For the text-containing cell, return its midpoint in (x, y) coordinate format. 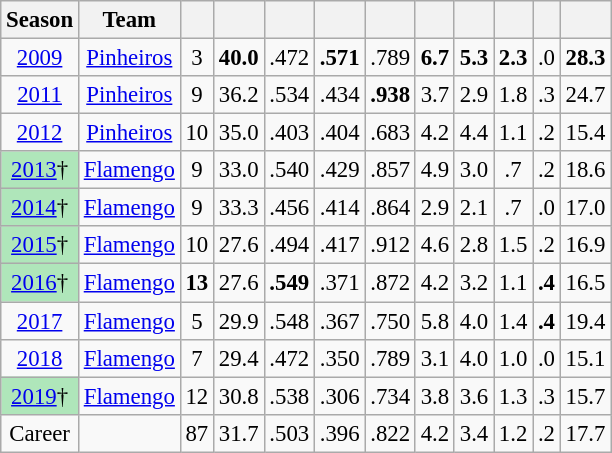
4.6 (434, 245)
.306 (339, 396)
15.7 (585, 396)
2.3 (514, 58)
.912 (390, 245)
40.0 (239, 58)
3.4 (474, 433)
3 (196, 58)
.403 (289, 133)
2017 (40, 321)
29.4 (239, 358)
.414 (339, 208)
.549 (289, 283)
.503 (289, 433)
13 (196, 283)
12 (196, 396)
30.8 (239, 396)
.429 (339, 170)
17.0 (585, 208)
4.9 (434, 170)
28.3 (585, 58)
.404 (339, 133)
1.5 (514, 245)
87 (196, 433)
2015† (40, 245)
3.0 (474, 170)
16.9 (585, 245)
17.7 (585, 433)
Team (129, 20)
.434 (339, 95)
24.7 (585, 95)
1.0 (514, 358)
1.3 (514, 396)
5.8 (434, 321)
2009 (40, 58)
3.2 (474, 283)
33.0 (239, 170)
.872 (390, 283)
18.6 (585, 170)
.734 (390, 396)
36.2 (239, 95)
.822 (390, 433)
.538 (289, 396)
3.7 (434, 95)
.417 (339, 245)
2012 (40, 133)
31.7 (239, 433)
.540 (289, 170)
33.3 (239, 208)
Season (40, 20)
.683 (390, 133)
1.4 (514, 321)
.571 (339, 58)
15.4 (585, 133)
2011 (40, 95)
.456 (289, 208)
29.9 (239, 321)
35.0 (239, 133)
.350 (339, 358)
1.2 (514, 433)
.367 (339, 321)
7 (196, 358)
2018 (40, 358)
.750 (390, 321)
.857 (390, 170)
.534 (289, 95)
3.8 (434, 396)
4.4 (474, 133)
2.1 (474, 208)
.548 (289, 321)
3.1 (434, 358)
1.8 (514, 95)
15.1 (585, 358)
.371 (339, 283)
2016† (40, 283)
16.5 (585, 283)
2014† (40, 208)
2.8 (474, 245)
5.3 (474, 58)
6.7 (434, 58)
.938 (390, 95)
2013† (40, 170)
.494 (289, 245)
.396 (339, 433)
Career (40, 433)
3.6 (474, 396)
5 (196, 321)
.864 (390, 208)
2019† (40, 396)
19.4 (585, 321)
